Find where the given text appears and provide that cell's center as (X, Y) coordinate. 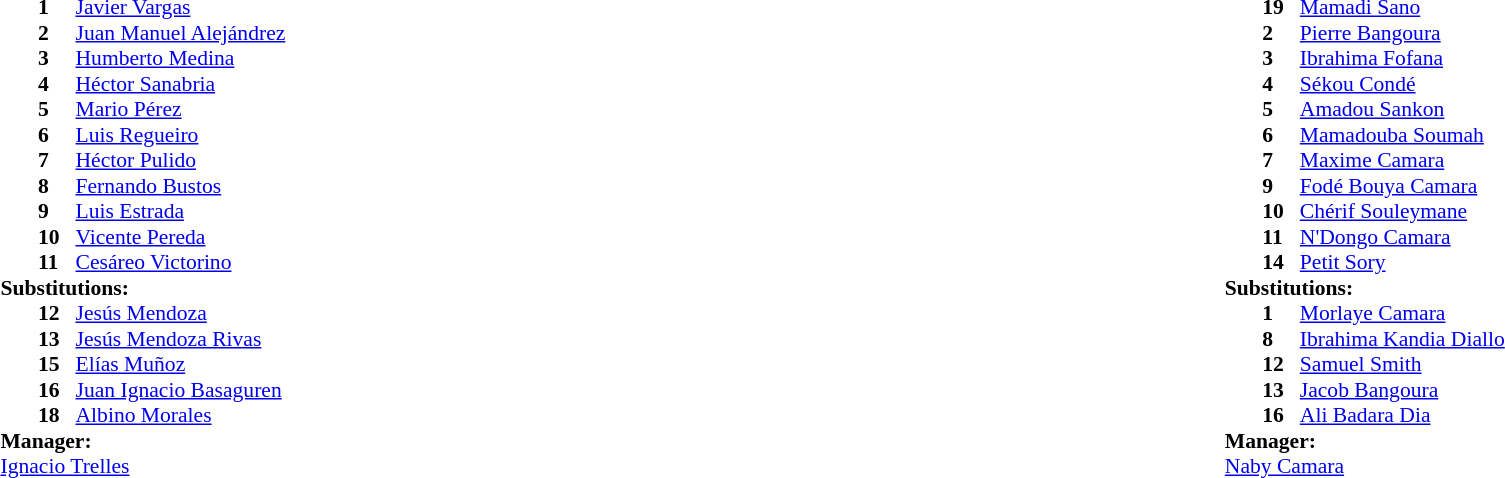
Elías Muñoz (181, 365)
Mamadouba Soumah (1402, 135)
Luis Estrada (181, 211)
Samuel Smith (1402, 365)
Ibrahima Kandia Diallo (1402, 339)
Fernando Bustos (181, 186)
18 (57, 415)
Héctor Sanabria (181, 84)
Petit Sory (1402, 263)
Fodé Bouya Camara (1402, 186)
Juan Ignacio Basaguren (181, 390)
Luis Regueiro (181, 135)
Humberto Medina (181, 59)
Amadou Sankon (1402, 109)
Jesús Mendoza (181, 313)
Juan Manuel Alejándrez (181, 33)
Sékou Condé (1402, 84)
14 (1281, 263)
1 (1281, 313)
15 (57, 365)
Cesáreo Victorino (181, 263)
Mario Pérez (181, 109)
Jacob Bangoura (1402, 390)
Héctor Pulido (181, 161)
Pierre Bangoura (1402, 33)
Vicente Pereda (181, 237)
Morlaye Camara (1402, 313)
N'Dongo Camara (1402, 237)
Ibrahima Fofana (1402, 59)
Chérif Souleymane (1402, 211)
Maxime Camara (1402, 161)
Ali Badara Dia (1402, 415)
Jesús Mendoza Rivas (181, 339)
Albino Morales (181, 415)
